Search for the cell housing the specified text and yield its [X, Y] center coordinate. 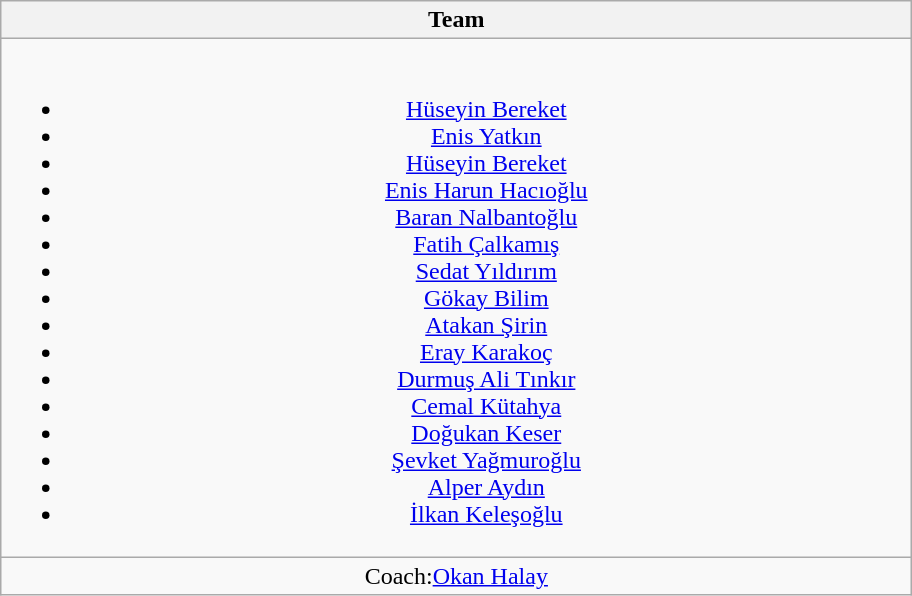
Coach:Okan Halay [456, 576]
Team [456, 20]
